Capture the cell that displays the provided text and extract its (X, Y) central coordinate. 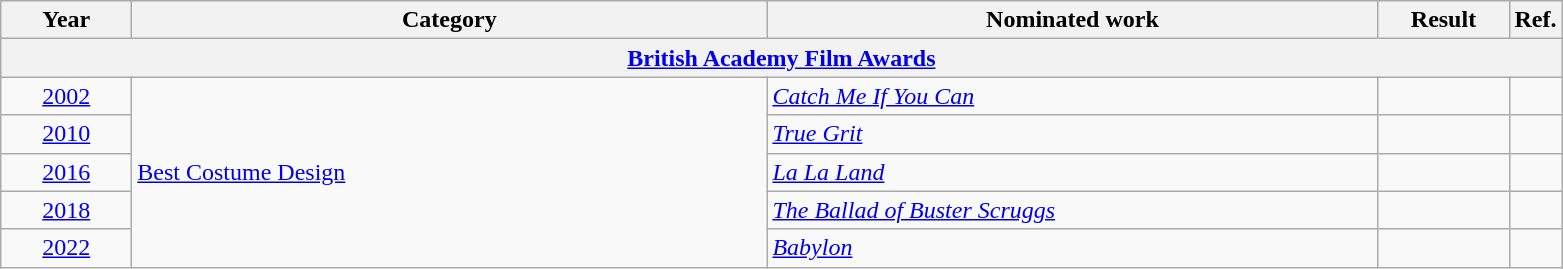
2010 (66, 134)
2016 (66, 172)
2022 (66, 248)
Year (66, 20)
La La Land (1072, 172)
Result (1444, 20)
Babylon (1072, 248)
Catch Me If You Can (1072, 96)
Ref. (1536, 20)
2018 (66, 210)
Best Costume Design (450, 172)
2002 (66, 96)
True Grit (1072, 134)
British Academy Film Awards (782, 58)
Category (450, 20)
The Ballad of Buster Scruggs (1072, 210)
Nominated work (1072, 20)
